Identify which cell holds the provided text, then report its [X, Y] central coordinate. 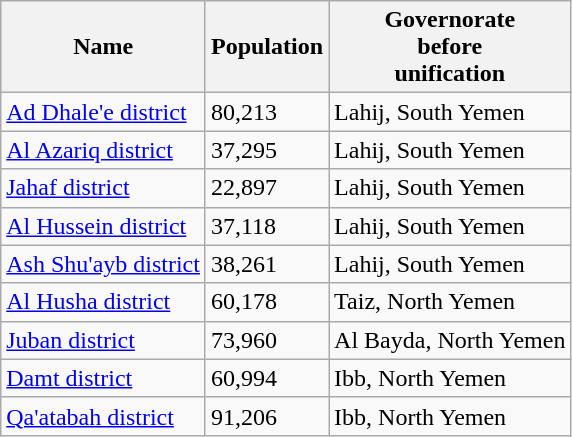
Damt district [104, 378]
Juban district [104, 340]
Name [104, 47]
Al Bayda, North Yemen [450, 340]
22,897 [266, 188]
38,261 [266, 264]
Al Azariq district [104, 150]
Population [266, 47]
73,960 [266, 340]
Qa'atabah district [104, 416]
Jahaf district [104, 188]
37,295 [266, 150]
Ash Shu'ayb district [104, 264]
80,213 [266, 112]
37,118 [266, 226]
Ad Dhale'e district [104, 112]
Al Husha district [104, 302]
Taiz, North Yemen [450, 302]
Governoratebeforeunification [450, 47]
91,206 [266, 416]
Al Hussein district [104, 226]
60,178 [266, 302]
60,994 [266, 378]
